Search for the cell housing the specified text and yield its (x, y) center coordinate. 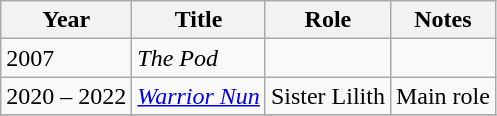
2020 – 2022 (66, 96)
Notes (442, 20)
2007 (66, 58)
Main role (442, 96)
The Pod (199, 58)
Sister Lilith (328, 96)
Warrior Nun (199, 96)
Role (328, 20)
Title (199, 20)
Year (66, 20)
